For the text-containing cell, return its midpoint in (x, y) coordinate format. 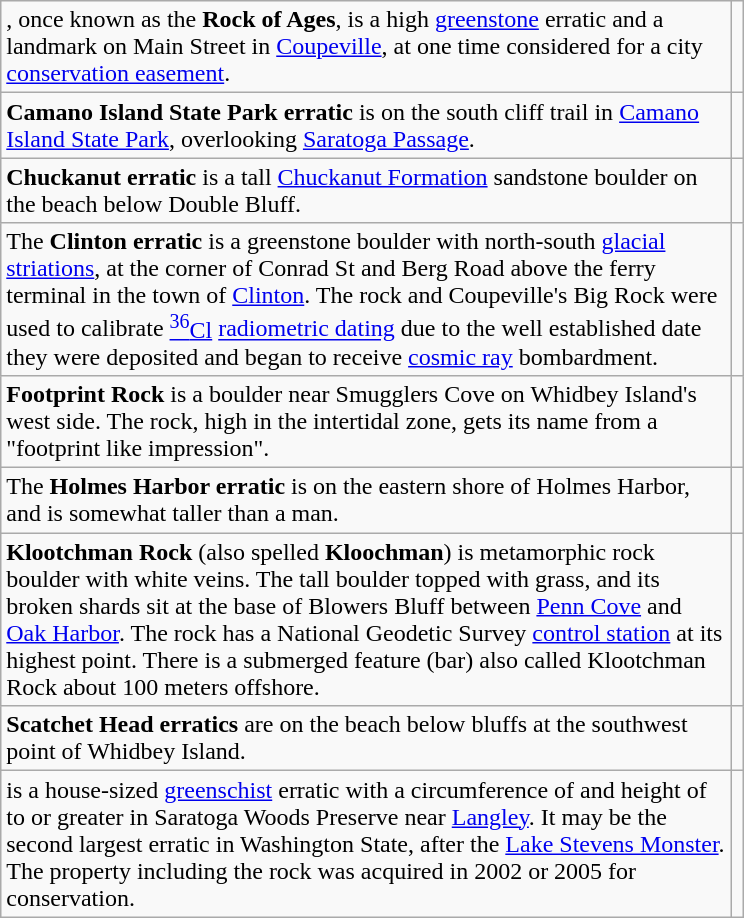
Chuckanut erratic is a tall Chuckanut Formation sandstone boulder on the beach below Double Bluff. (366, 190)
The Holmes Harbor erratic is on the eastern shore of Holmes Harbor, and is somewhat taller than a man. (366, 500)
Camano Island State Park erratic is on the south cliff trail in Camano Island State Park, overlooking Saratoga Passage. (366, 126)
Scatchet Head erratics are on the beach below bluffs at the southwest point of Whidbey Island. (366, 738)
